Determine the (X, Y) coordinate at the center of the cell enclosing the given text.  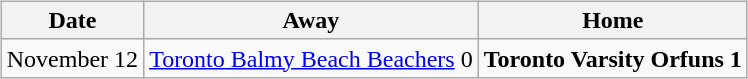
Home (612, 20)
Date (72, 20)
Toronto Varsity Orfuns 1 (612, 58)
November 12 (72, 58)
Away (312, 20)
Toronto Balmy Beach Beachers 0 (312, 58)
